Return [x, y] of the center of cell containing provided text 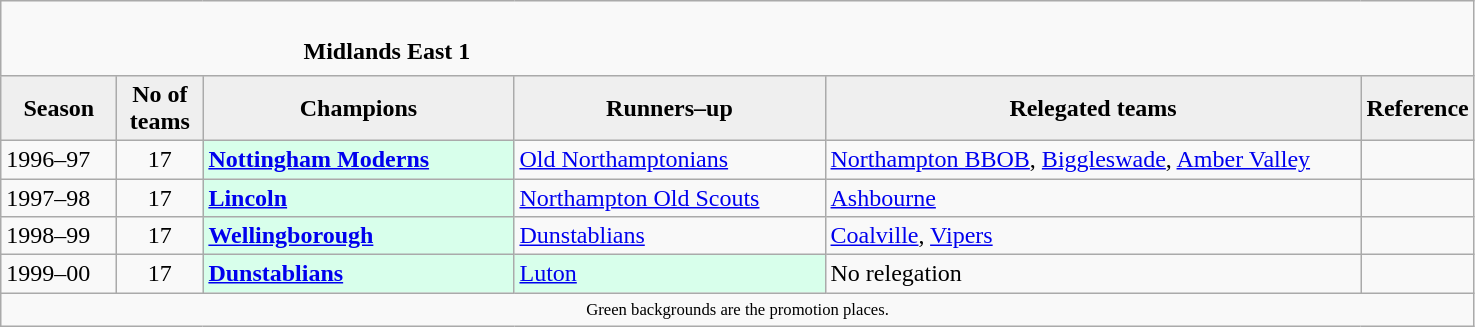
Runners–up [670, 108]
Coalville, Vipers [1093, 236]
Season [59, 108]
Champions [358, 108]
1997–98 [59, 197]
1999–00 [59, 274]
Old Northamptonians [670, 159]
Relegated teams [1093, 108]
Nottingham Moderns [358, 159]
Northampton BBOB, Biggleswade, Amber Valley [1093, 159]
Green backgrounds are the promotion places. [738, 310]
Northampton Old Scouts [670, 197]
No relegation [1093, 274]
Reference [1418, 108]
Wellingborough [358, 236]
Ashbourne [1093, 197]
1996–97 [59, 159]
Lincoln [358, 197]
1998–99 [59, 236]
No of teams [160, 108]
Luton [670, 274]
